Provide the (X, Y) coordinate of the cell's center where the given text is located.  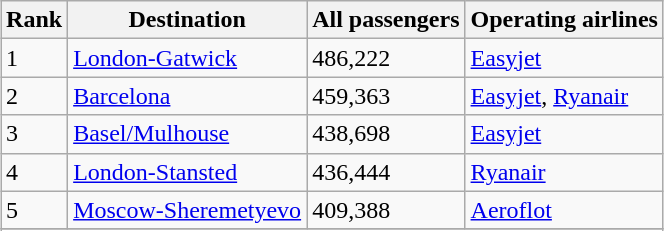
Aeroflot (564, 210)
1 (34, 58)
459,363 (386, 96)
409,388 (386, 210)
Moscow-Sheremetyevo (188, 210)
Rank (34, 20)
Basel/Mulhouse (188, 134)
438,698 (386, 134)
2 (34, 96)
3 (34, 134)
Barcelona (188, 96)
Ryanair (564, 172)
5 (34, 210)
4 (34, 172)
London-Gatwick (188, 58)
436,444 (386, 172)
Operating airlines (564, 20)
All passengers (386, 20)
Destination (188, 20)
London-Stansted (188, 172)
486,222 (386, 58)
Easyjet, Ryanair (564, 96)
